Determine the (x, y) coordinate at the center of the cell enclosing the given text.  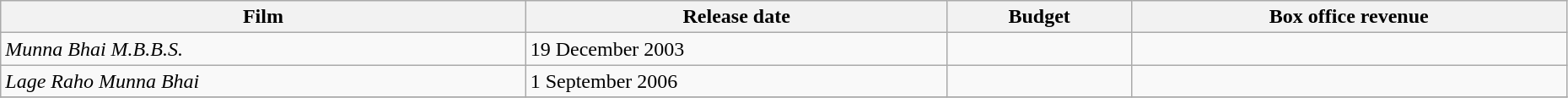
Film (263, 17)
Box office revenue (1349, 17)
1 September 2006 (736, 81)
Release date (736, 17)
Budget (1039, 17)
19 December 2003 (736, 49)
Munna Bhai M.B.B.S. (263, 49)
Lage Raho Munna Bhai (263, 81)
